Return (x, y) of the center of cell containing provided text 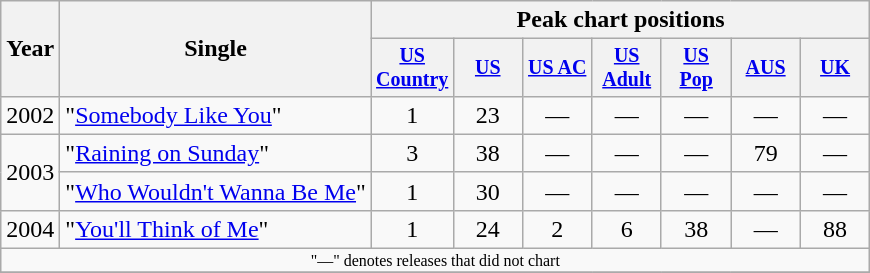
"Somebody Like You" (216, 115)
Year (30, 49)
3 (412, 153)
USPop (696, 68)
Peak chart positions (620, 20)
"You'll Think of Me" (216, 229)
79 (766, 153)
AUS (766, 68)
23 (488, 115)
UK (834, 68)
"Raining on Sunday" (216, 153)
"—" denotes releases that did not chart (436, 261)
24 (488, 229)
88 (834, 229)
2003 (30, 172)
Single (216, 49)
US Adult (626, 68)
"Who Wouldn't Wanna Be Me" (216, 191)
6 (626, 229)
30 (488, 191)
US AC (556, 68)
2004 (30, 229)
2002 (30, 115)
US (488, 68)
2 (556, 229)
US Country (412, 68)
